Extract the (X, Y) coordinate from the center of the cell holding the provided text.  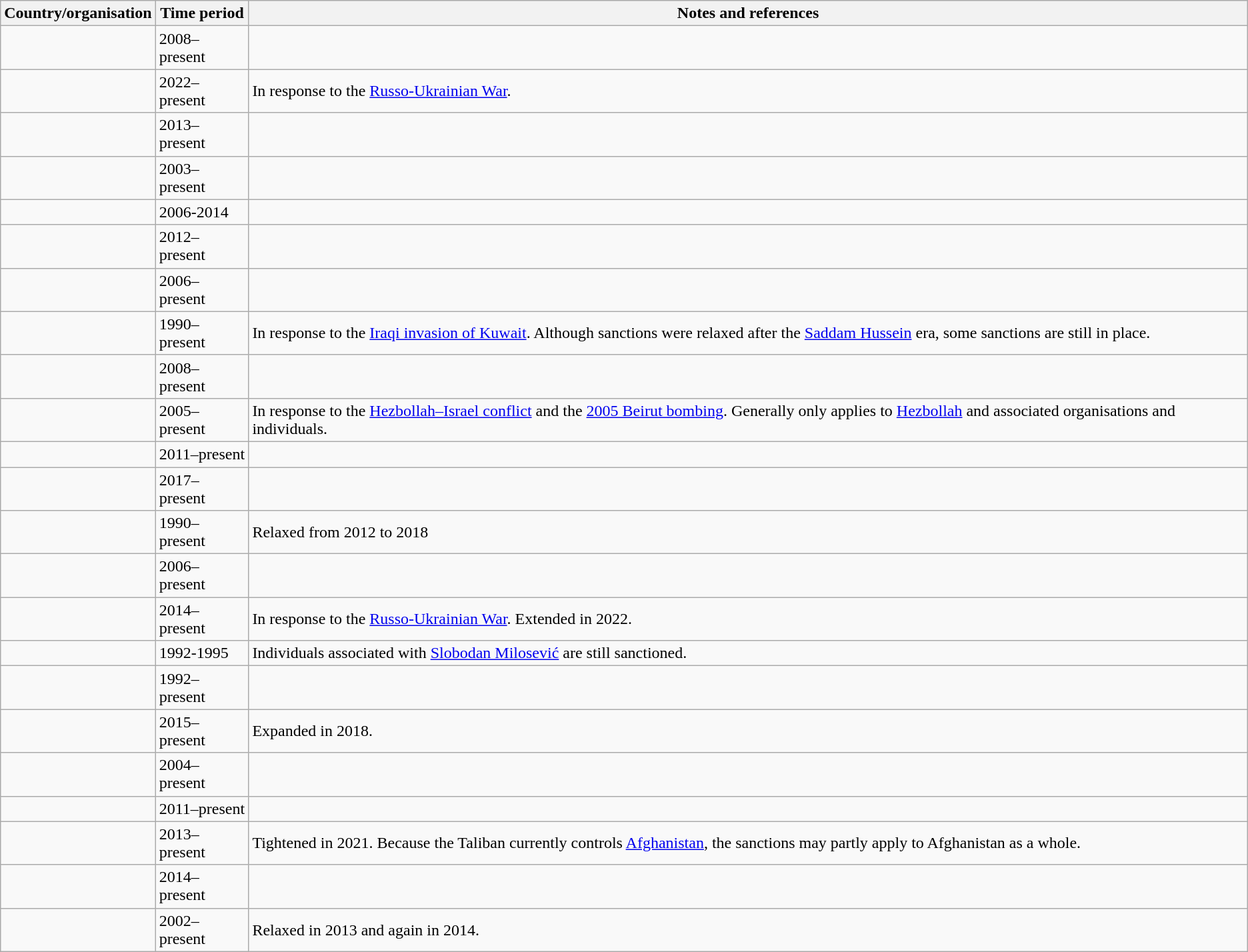
1992–present (202, 688)
2002–present (202, 929)
2015–present (202, 731)
Expanded in 2018. (748, 731)
2017–present (202, 488)
Individuals associated with Slobodan Milosević are still sanctioned. (748, 653)
Relaxed from 2012 to 2018 (748, 532)
Notes and references (748, 13)
2004–present (202, 775)
In response to the Russo-Ukrainian War. Extended in 2022. (748, 619)
2005–present (202, 420)
Relaxed in 2013 and again in 2014. (748, 929)
2012–present (202, 247)
Time period (202, 13)
1992-1995 (202, 653)
2003–present (202, 177)
2022–present (202, 91)
In response to the Iraqi invasion of Kuwait. Although sanctions were relaxed after the Saddam Hussein era, some sanctions are still in place. (748, 333)
2006-2014 (202, 212)
Tightened in 2021. Because the Taliban currently controls Afghanistan, the sanctions may partly apply to Afghanistan as a whole. (748, 843)
In response to the Russo-Ukrainian War. (748, 91)
Country/organisation (78, 13)
